Return (X, Y) of the center of cell containing provided text 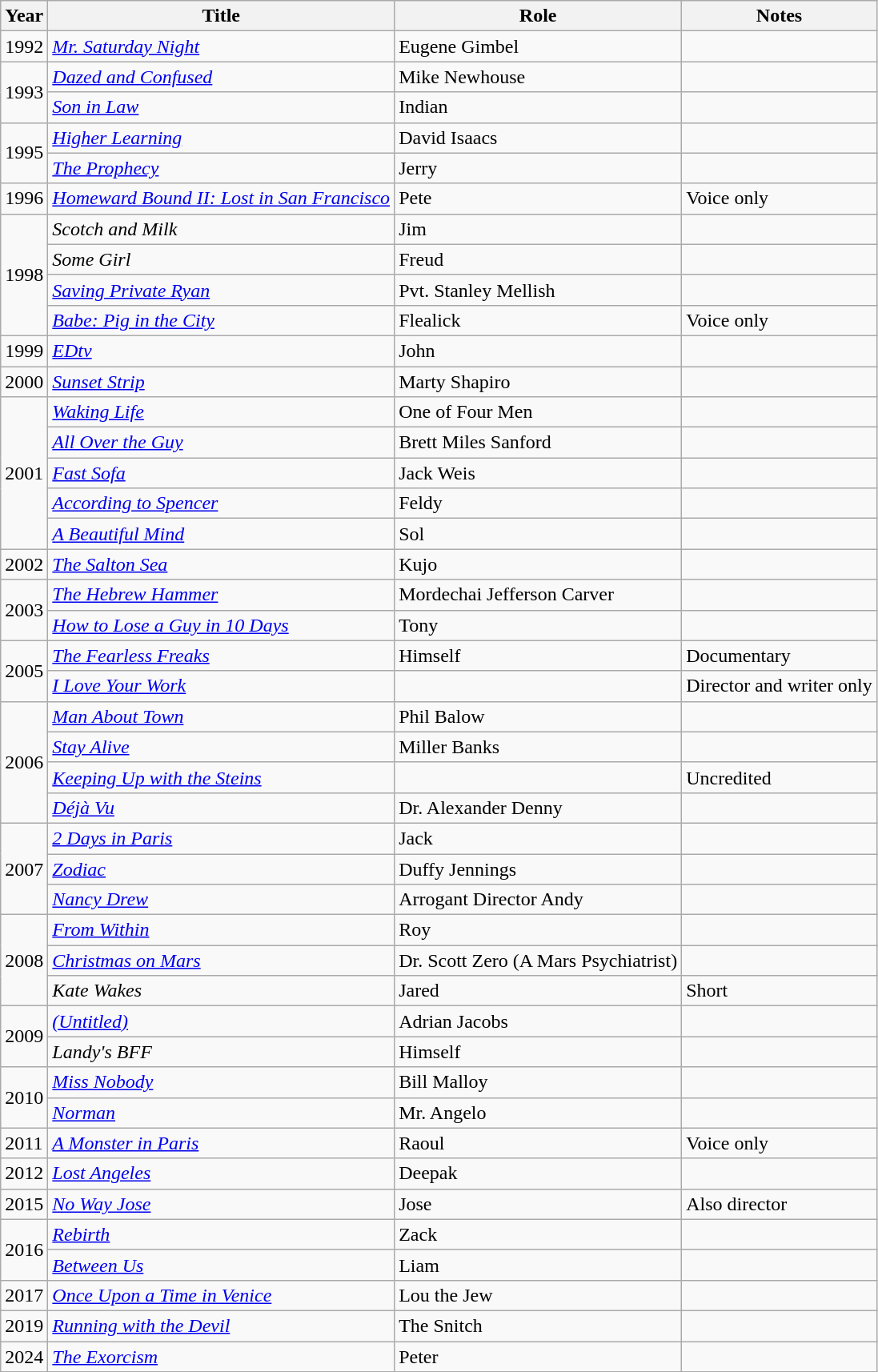
Kujo (538, 564)
Role (538, 16)
Brett Miles Sanford (538, 443)
Raoul (538, 1143)
2000 (24, 382)
Tony (538, 625)
Between Us (221, 1265)
Higher Learning (221, 138)
Liam (538, 1265)
Short (780, 991)
Son in Law (221, 107)
Once Upon a Time in Venice (221, 1295)
Kate Wakes (221, 991)
The Exorcism (221, 1357)
2019 (24, 1326)
Pete (538, 199)
I Love Your Work (221, 686)
Lou the Jew (538, 1295)
2005 (24, 671)
2 Days in Paris (221, 838)
Jared (538, 991)
The Snitch (538, 1326)
Mordechai Jefferson Carver (538, 595)
1995 (24, 153)
Norman (221, 1113)
Deepak (538, 1173)
Jerry (538, 168)
Notes (780, 16)
Landy's BFF (221, 1052)
Dazed and Confused (221, 77)
Pvt. Stanley Mellish (538, 290)
Scotch and Milk (221, 229)
The Hebrew Hammer (221, 595)
Running with the Devil (221, 1326)
Jack (538, 838)
2012 (24, 1173)
According to Spencer (221, 503)
Uncredited (780, 777)
1993 (24, 92)
John (538, 351)
No Way Jose (221, 1204)
2006 (24, 762)
Year (24, 16)
Phil Balow (538, 716)
Man About Town (221, 716)
Waking Life (221, 412)
All Over the Guy (221, 443)
Rebirth (221, 1234)
2016 (24, 1250)
David Isaacs (538, 138)
1999 (24, 351)
Déjà Vu (221, 808)
2007 (24, 869)
Jose (538, 1204)
Nancy Drew (221, 900)
2002 (24, 564)
Dr. Scott Zero (A Mars Psychiatrist) (538, 961)
2008 (24, 961)
Peter (538, 1357)
Mike Newhouse (538, 77)
1998 (24, 275)
Title (221, 16)
From Within (221, 930)
The Fearless Freaks (221, 656)
Indian (538, 107)
2010 (24, 1097)
Documentary (780, 656)
2011 (24, 1143)
(Untitled) (221, 1021)
Some Girl (221, 259)
Mr. Angelo (538, 1113)
Keeping Up with the Steins (221, 777)
Zodiac (221, 869)
2017 (24, 1295)
1996 (24, 199)
2001 (24, 473)
A Beautiful Mind (221, 534)
1992 (24, 46)
Freud (538, 259)
The Salton Sea (221, 564)
Miller Banks (538, 747)
How to Lose a Guy in 10 Days (221, 625)
Jim (538, 229)
Arrogant Director Andy (538, 900)
Bill Malloy (538, 1082)
Flealick (538, 320)
Christmas on Mars (221, 961)
Duffy Jennings (538, 869)
2015 (24, 1204)
A Monster in Paris (221, 1143)
Jack Weis (538, 473)
Adrian Jacobs (538, 1021)
Roy (538, 930)
Lost Angeles (221, 1173)
2024 (24, 1357)
Saving Private Ryan (221, 290)
Stay Alive (221, 747)
Eugene Gimbel (538, 46)
Also director (780, 1204)
2003 (24, 610)
Homeward Bound II: Lost in San Francisco (221, 199)
EDtv (221, 351)
2009 (24, 1037)
Mr. Saturday Night (221, 46)
Marty Shapiro (538, 382)
Dr. Alexander Denny (538, 808)
Miss Nobody (221, 1082)
Sunset Strip (221, 382)
Fast Sofa (221, 473)
One of Four Men (538, 412)
Sol (538, 534)
Director and writer only (780, 686)
Zack (538, 1234)
Feldy (538, 503)
Babe: Pig in the City (221, 320)
The Prophecy (221, 168)
